Pinpoint the cell where the given text exists, returning its [X, Y] midpoint coordinate. 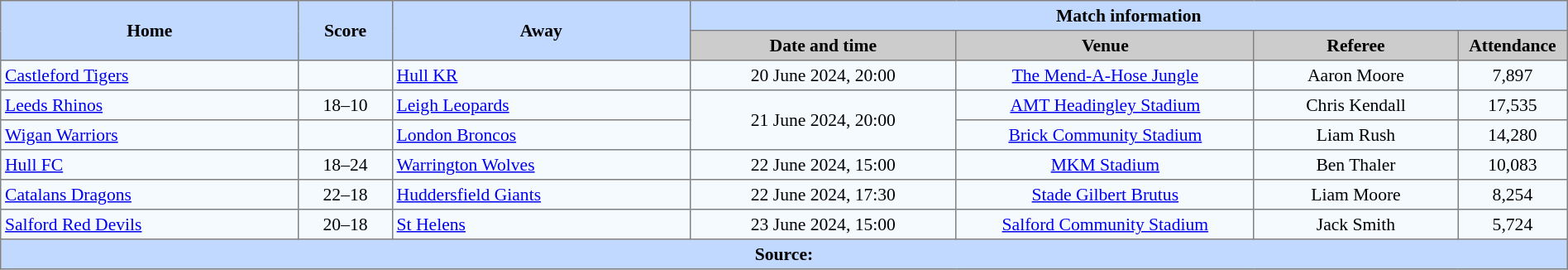
Catalans Dragons [150, 195]
The Mend-A-Hose Jungle [1105, 75]
AMT Headingley Stadium [1105, 105]
Aaron Moore [1355, 75]
Hull KR [541, 75]
18–24 [346, 165]
20–18 [346, 224]
Source: [784, 254]
St Helens [541, 224]
Brick Community Stadium [1105, 135]
Jack Smith [1355, 224]
21 June 2024, 20:00 [823, 120]
22 June 2024, 15:00 [823, 165]
Referee [1355, 46]
Date and time [823, 46]
Salford Red Devils [150, 224]
Stade Gilbert Brutus [1105, 195]
Score [346, 31]
Leigh Leopards [541, 105]
Attendance [1513, 46]
8,254 [1513, 195]
Huddersfield Giants [541, 195]
Hull FC [150, 165]
Castleford Tigers [150, 75]
22 June 2024, 17:30 [823, 195]
MKM Stadium [1105, 165]
Ben Thaler [1355, 165]
17,535 [1513, 105]
Salford Community Stadium [1105, 224]
Leeds Rhinos [150, 105]
10,083 [1513, 165]
Wigan Warriors [150, 135]
Away [541, 31]
Venue [1105, 46]
23 June 2024, 15:00 [823, 224]
7,897 [1513, 75]
Chris Kendall [1355, 105]
Home [150, 31]
18–10 [346, 105]
22–18 [346, 195]
Liam Rush [1355, 135]
5,724 [1513, 224]
Warrington Wolves [541, 165]
Liam Moore [1355, 195]
14,280 [1513, 135]
London Broncos [541, 135]
20 June 2024, 20:00 [823, 75]
Match information [1128, 16]
